Extract the (x, y) coordinate from the center of the cell holding the provided text.  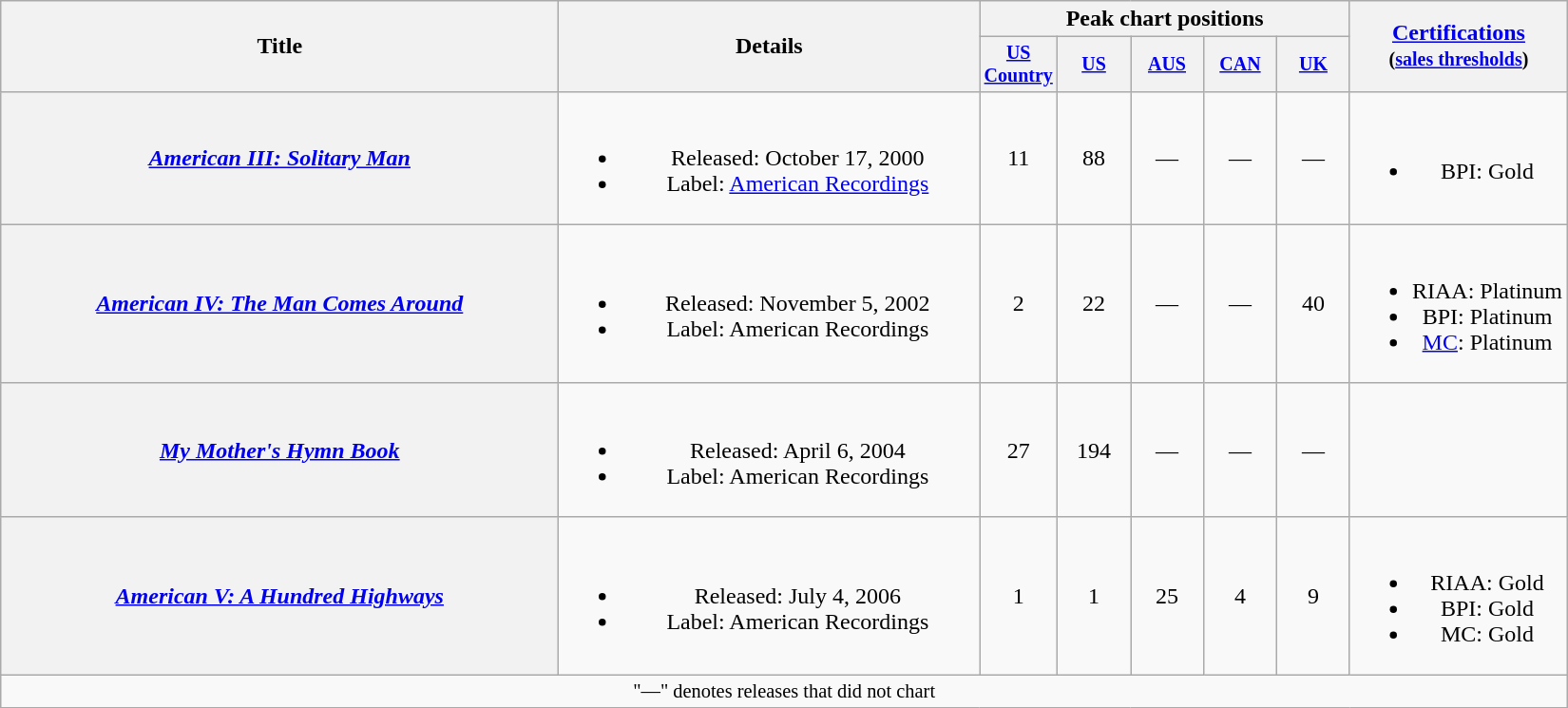
27 (1019, 450)
Released: April 6, 2004Label: American Recordings (770, 450)
CAN (1239, 65)
40 (1313, 304)
American V: A Hundred Highways (279, 595)
Details (770, 47)
My Mother's Hymn Book (279, 450)
22 (1095, 304)
9 (1313, 595)
Released: July 4, 2006Label: American Recordings (770, 595)
Released: November 5, 2002Label: American Recordings (770, 304)
AUS (1167, 65)
UK (1313, 65)
"—" denotes releases that did not chart (785, 692)
Title (279, 47)
US (1095, 65)
US Country (1019, 65)
RIAA: PlatinumBPI: PlatinumMC: Platinum (1458, 304)
BPI: Gold (1458, 158)
American III: Solitary Man (279, 158)
88 (1095, 158)
RIAA: GoldBPI: GoldMC: Gold (1458, 595)
11 (1019, 158)
Peak chart positions (1165, 19)
194 (1095, 450)
2 (1019, 304)
Released: October 17, 2000Label: American Recordings (770, 158)
25 (1167, 595)
American IV: The Man Comes Around (279, 304)
Certifications(sales thresholds) (1458, 47)
4 (1239, 595)
